Return the [X, Y] coordinate for the center point of the cell that contains the specified text.  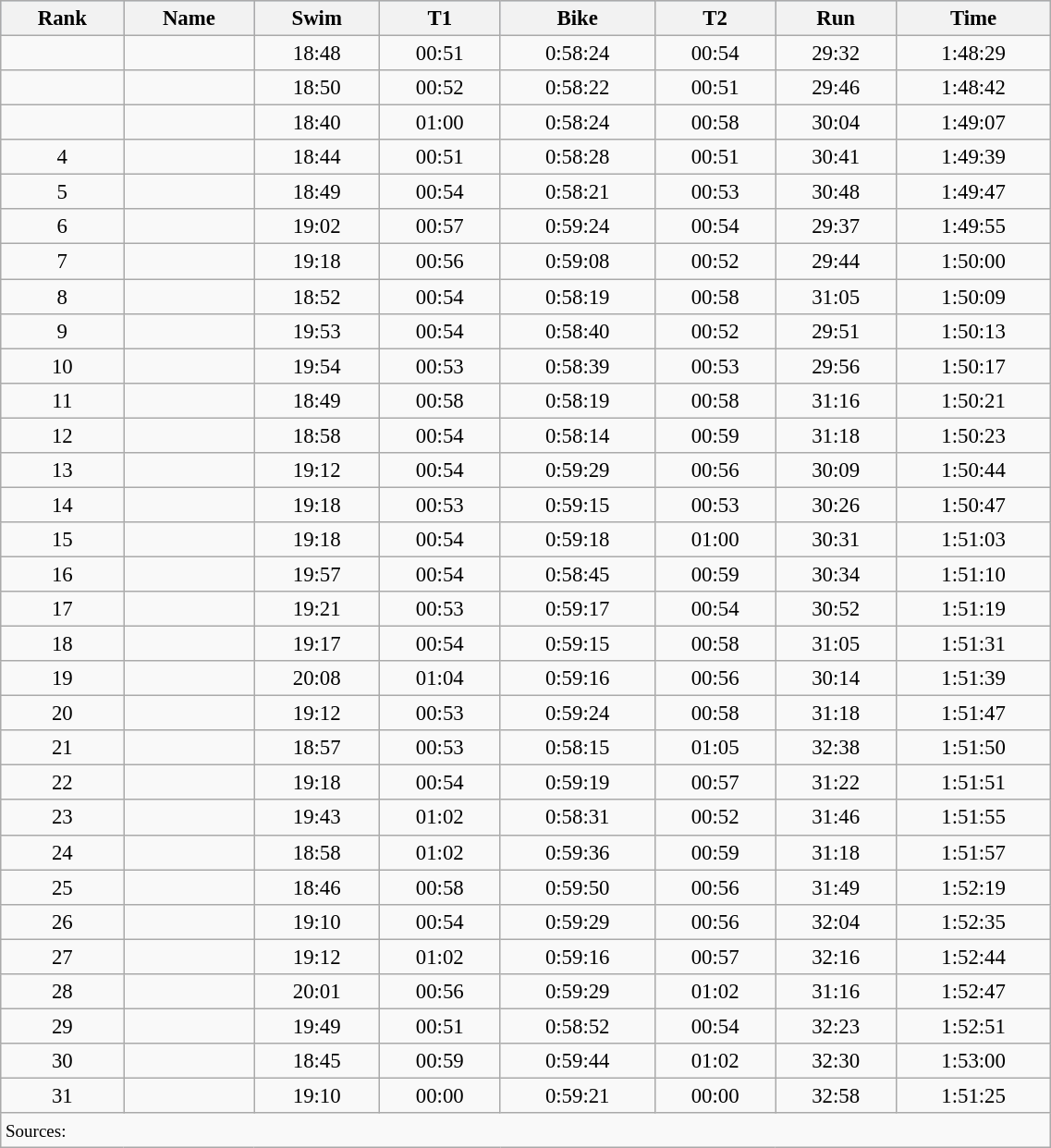
0:59:18 [577, 540]
0:59:19 [577, 783]
20 [63, 714]
T1 [440, 18]
Rank [63, 18]
6 [63, 226]
1:50:09 [973, 297]
19:53 [317, 331]
23 [63, 818]
30:04 [836, 123]
0:58:15 [577, 748]
30:41 [836, 157]
20:01 [317, 992]
T2 [715, 18]
30:52 [836, 609]
1:49:07 [973, 123]
1:51:50 [973, 748]
28 [63, 992]
1:51:39 [973, 678]
Run [836, 18]
18:44 [317, 157]
29:56 [836, 366]
19:17 [317, 644]
21 [63, 748]
1:50:17 [973, 366]
0:59:50 [577, 887]
12 [63, 435]
0:58:22 [577, 88]
32:30 [836, 1061]
Sources: [526, 1130]
32:38 [836, 748]
30:31 [836, 540]
19 [63, 678]
1:51:19 [973, 609]
30 [63, 1061]
31:46 [836, 818]
01:05 [715, 748]
7 [63, 262]
10 [63, 366]
18:52 [317, 297]
1:50:47 [973, 505]
0:59:21 [577, 1095]
26 [63, 922]
1:48:29 [973, 54]
31:49 [836, 887]
1:50:13 [973, 331]
1:49:47 [973, 192]
29:37 [836, 226]
18:46 [317, 887]
01:04 [440, 678]
25 [63, 887]
32:23 [836, 1026]
1:52:19 [973, 887]
29 [63, 1026]
18:50 [317, 88]
1:48:42 [973, 88]
0:58:21 [577, 192]
0:58:31 [577, 818]
19:43 [317, 818]
0:59:44 [577, 1061]
18:45 [317, 1061]
31:22 [836, 783]
1:49:39 [973, 157]
29:51 [836, 331]
18:57 [317, 748]
1:52:51 [973, 1026]
20:08 [317, 678]
17 [63, 609]
18:40 [317, 123]
31 [63, 1095]
13 [63, 470]
14 [63, 505]
1:51:10 [973, 574]
32:04 [836, 922]
1:52:35 [973, 922]
1:51:47 [973, 714]
18:48 [317, 54]
29:44 [836, 262]
15 [63, 540]
19:02 [317, 226]
0:58:45 [577, 574]
1:49:55 [973, 226]
4 [63, 157]
Bike [577, 18]
1:50:23 [973, 435]
24 [63, 852]
30:26 [836, 505]
1:51:03 [973, 540]
Name [189, 18]
1:51:25 [973, 1095]
19:21 [317, 609]
22 [63, 783]
19:54 [317, 366]
0:58:52 [577, 1026]
29:46 [836, 88]
5 [63, 192]
30:48 [836, 192]
Swim [317, 18]
1:52:44 [973, 957]
16 [63, 574]
19:49 [317, 1026]
30:14 [836, 678]
1:50:00 [973, 262]
0:58:40 [577, 331]
0:59:36 [577, 852]
27 [63, 957]
29:32 [836, 54]
0:59:17 [577, 609]
32:58 [836, 1095]
1:51:57 [973, 852]
0:58:28 [577, 157]
18 [63, 644]
1:52:47 [973, 992]
0:59:08 [577, 262]
Time [973, 18]
1:51:31 [973, 644]
1:51:55 [973, 818]
1:50:21 [973, 400]
11 [63, 400]
0:58:39 [577, 366]
8 [63, 297]
30:09 [836, 470]
1:50:44 [973, 470]
32:16 [836, 957]
1:53:00 [973, 1061]
1:51:51 [973, 783]
19:57 [317, 574]
0:58:14 [577, 435]
9 [63, 331]
30:34 [836, 574]
